Return [x, y] of the center of cell containing provided text 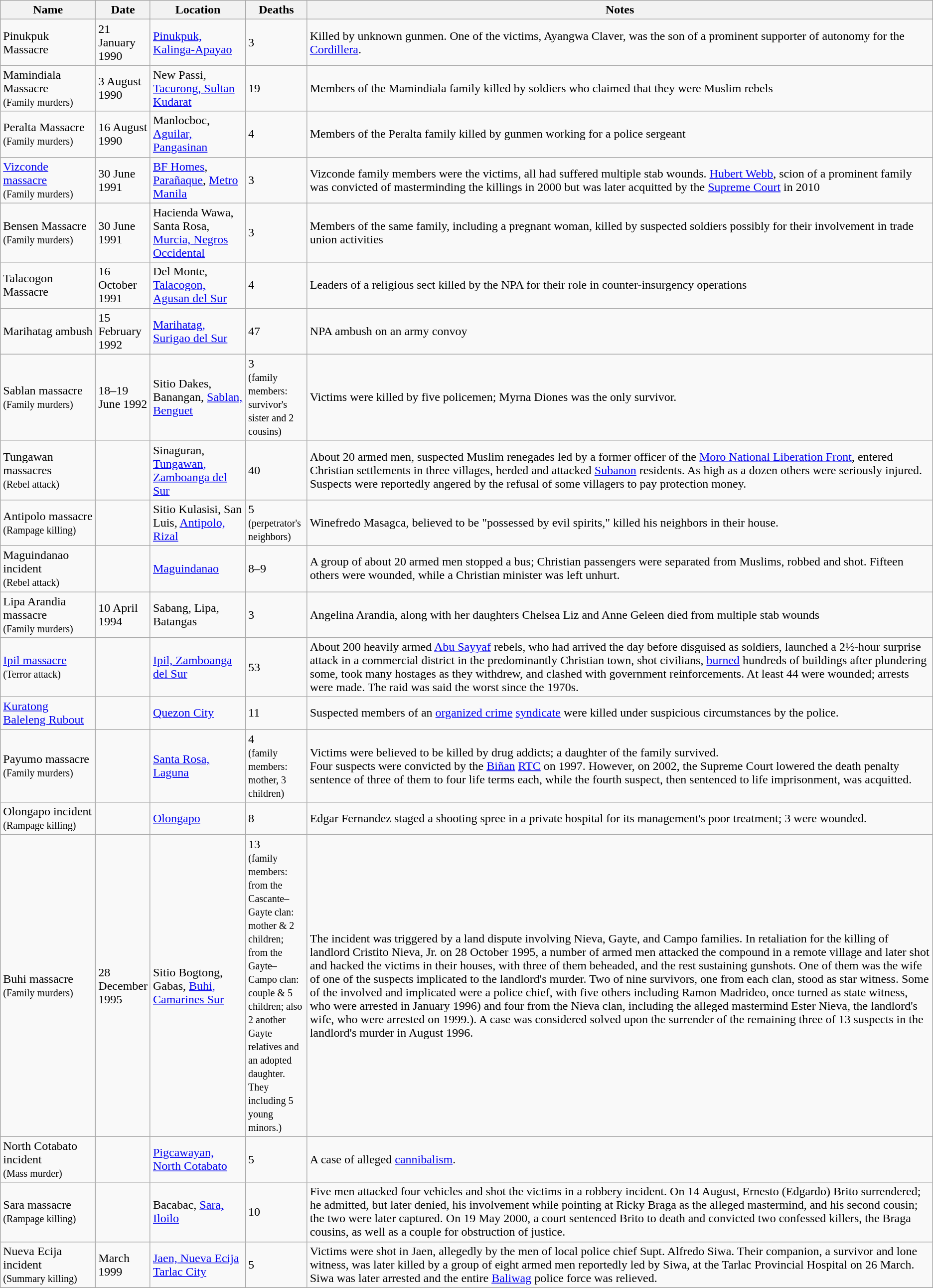
March 1999 [123, 1265]
8 [277, 819]
47 [277, 331]
3(family members: survivor's sister and 2 cousins) [277, 397]
Sitio Kulasisi, San Luis, Antipolo, Rizal [197, 523]
Pinukpuk Massacre [48, 42]
Maguindanao incident(Rebel attack) [48, 568]
North Cotabato incident(Mass murder) [48, 1159]
Location [197, 10]
Sinaguran, Tungawan, Zamboanga del Sur [197, 470]
28 December 1995 [123, 985]
NPA ambush on an army convoy [620, 331]
15 February 1992 [123, 331]
Payumo massacre(Family murders) [48, 766]
Leaders of a religious sect killed by the NPA for their role in counter-insurgency operations [620, 285]
53 [277, 667]
Manlocboc, Aguilar, Pangasinan [197, 134]
Deaths [277, 10]
18–19 June 1992 [123, 397]
10 April 1994 [123, 614]
8–9 [277, 568]
Antipolo massacre(Rampage killing) [48, 523]
40 [277, 470]
Talacogon Massacre [48, 285]
Date [123, 10]
Marihatag, Surigao del Sur [197, 331]
11 [277, 713]
Suspected members of an organized crime syndicate were killed under suspicious circumstances by the police. [620, 713]
Pinukpuk, Kalinga-Apayao [197, 42]
Nueva Ecija incident(Summary killing) [48, 1265]
3 August 1990 [123, 88]
Sitio Dakes, Banangan, Sablan, Benguet [197, 397]
Members of the Peralta family killed by gunmen working for a police sergeant [620, 134]
Name [48, 10]
Marihatag ambush [48, 331]
Ipil, Zamboanga del Sur [197, 667]
4(family members: mother, 3 children) [277, 766]
BF Homes, Parañaque, Metro Manila [197, 180]
10 [277, 1212]
Ipil massacre(Terror attack) [48, 667]
Peralta Massacre(Family murders) [48, 134]
Victims were killed by five policemen; Myrna Diones was the only survivor. [620, 397]
5(perpetrator's neighbors) [277, 523]
Bacabac, Sara, Iloilo [197, 1212]
Killed by unknown gunmen. One of the victims, Ayangwa Claver, was the son of a prominent supporter of autonomy for the Cordillera. [620, 42]
Bensen Massacre(Family murders) [48, 232]
21 January 1990 [123, 42]
Sara massacre(Rampage killing) [48, 1212]
Edgar Fernandez staged a shooting spree in a private hospital for its management's poor treatment; 3 were wounded. [620, 819]
19 [277, 88]
Kuratong Baleleng Rubout [48, 713]
Hacienda Wawa, Santa Rosa, Murcia, Negros Occidental [197, 232]
Quezon City [197, 713]
Members of the same family, including a pregnant woman, killed by suspected soldiers possibly for their involvement in trade union activities [620, 232]
Sabang, Lipa, Batangas [197, 614]
Santa Rosa, Laguna [197, 766]
Maguindanao [197, 568]
Sitio Bogtong, Gabas, Buhi, Camarines Sur [197, 985]
Buhi massacre(Family murders) [48, 985]
Sablan massacre(Family murders) [48, 397]
Notes [620, 10]
Angelina Arandia, along with her daughters Chelsea Liz and Anne Geleen died from multiple stab wounds [620, 614]
Del Monte, Talacogon, Agusan del Sur [197, 285]
Mamindiala Massacre(Family murders) [48, 88]
Olongapo [197, 819]
Vizconde massacre(Family murders) [48, 180]
Lipa Arandia massacre(Family murders) [48, 614]
Tungawan massacres(Rebel attack) [48, 470]
16 August 1990 [123, 134]
16 October 1991 [123, 285]
A case of alleged cannibalism. [620, 1159]
New Passi, Tacurong, Sultan Kudarat [197, 88]
Olongapo incident(Rampage killing) [48, 819]
Pigcawayan, North Cotabato [197, 1159]
Winefredo Masagca, believed to be "possessed by evil spirits," killed his neighbors in their house. [620, 523]
Jaen, Nueva EcijaTarlac City [197, 1265]
Members of the Mamindiala family killed by soldiers who claimed that they were Muslim rebels [620, 88]
